Return the [x, y] coordinate for the center point of the cell that contains the specified text.  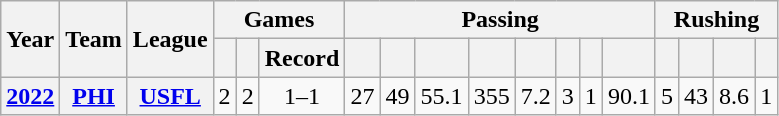
27 [362, 96]
Year [30, 39]
5 [666, 96]
3 [568, 96]
Team [94, 39]
Games [279, 20]
49 [398, 96]
43 [696, 96]
8.6 [734, 96]
1–1 [302, 96]
Rushing [716, 20]
90.1 [628, 96]
7.2 [536, 96]
League [170, 39]
355 [492, 96]
PHI [94, 96]
USFL [170, 96]
Record [302, 58]
55.1 [442, 96]
Passing [500, 20]
2022 [30, 96]
